Return (X, Y) of the center of cell containing provided text 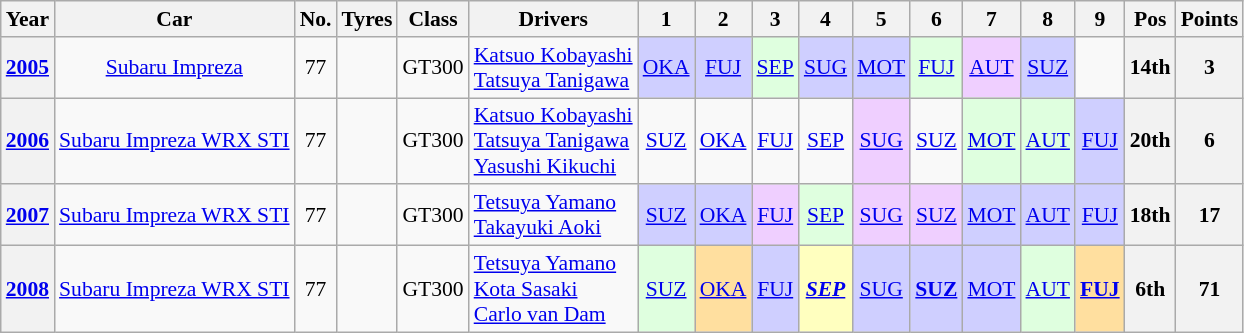
1 (666, 19)
Tetsuya Yamano Takayuki Aoki (554, 216)
Subaru Impreza (174, 68)
6th (1150, 290)
Katsuo Kobayashi Tatsuya Tanigawa (554, 68)
Points (1210, 19)
14th (1150, 68)
7 (991, 19)
18th (1150, 216)
2005 (28, 68)
Car (174, 19)
5 (881, 19)
No. (316, 19)
Drivers (554, 19)
Class (432, 19)
Katsuo Kobayashi Tatsuya Tanigawa Yasushi Kikuchi (554, 142)
17 (1210, 216)
71 (1210, 290)
2007 (28, 216)
2008 (28, 290)
2006 (28, 142)
Tyres (366, 19)
2 (724, 19)
9 (1100, 19)
4 (826, 19)
8 (1047, 19)
Tetsuya Yamano Kota Sasaki Carlo van Dam (554, 290)
Pos (1150, 19)
20th (1150, 142)
Year (28, 19)
